Determine the [x, y] coordinate at the center of the cell enclosing the given text.  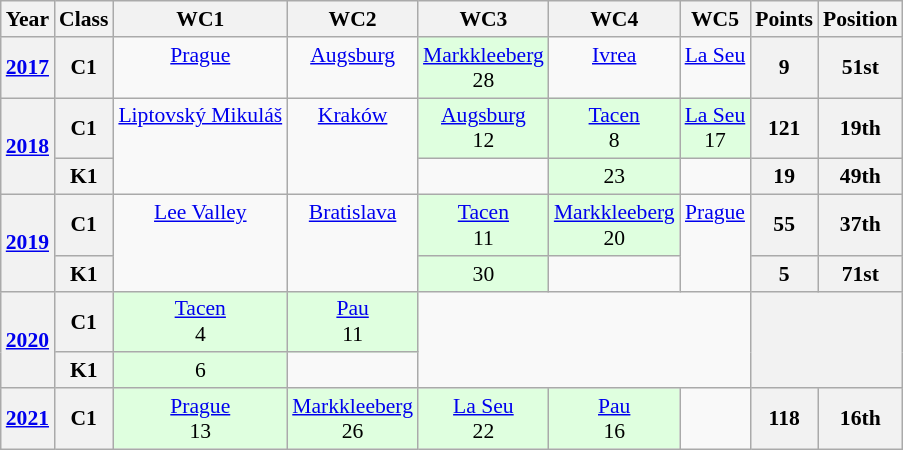
Class [84, 19]
Pau 16 [614, 418]
2018 [28, 146]
Kraków [352, 146]
2017 [28, 68]
2020 [28, 340]
Augsburg 12 [484, 128]
Tacen 11 [484, 226]
Lee Valley [200, 244]
121 [784, 128]
WC3 [484, 19]
Ivrea [614, 68]
23 [614, 177]
Points [784, 19]
La Seu 17 [716, 128]
30 [484, 274]
37th [860, 226]
Augsburg [352, 68]
9 [784, 68]
Bratislava [352, 244]
La Seu 22 [484, 418]
WC2 [352, 19]
2021 [28, 418]
5 [784, 274]
Tacen 8 [614, 128]
Tacen 4 [200, 322]
La Seu [716, 68]
Pau 11 [352, 322]
16th [860, 418]
Markkleeberg26 [352, 418]
55 [784, 226]
Markkleeberg28 [484, 68]
WC1 [200, 19]
Position [860, 19]
WC4 [614, 19]
6 [200, 371]
2019 [28, 244]
WC5 [716, 19]
Markkleeberg20 [614, 226]
49th [860, 177]
71st [860, 274]
118 [784, 418]
Liptovský Mikuláš [200, 146]
19th [860, 128]
Prague 13 [200, 418]
Year [28, 19]
51st [860, 68]
19 [784, 177]
